Identify which cell holds the provided text, then report its (x, y) central coordinate. 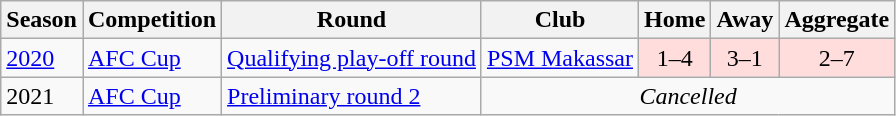
1–4 (675, 58)
Round (352, 20)
Competition (152, 20)
PSM Makassar (560, 58)
Preliminary round 2 (352, 96)
Away (745, 20)
2–7 (837, 58)
2020 (42, 58)
Club (560, 20)
Home (675, 20)
Qualifying play-off round (352, 58)
Aggregate (837, 20)
Season (42, 20)
2021 (42, 96)
Cancelled (688, 96)
3–1 (745, 58)
